Provide the (x, y) coordinate of the cell's center where the given text is located.  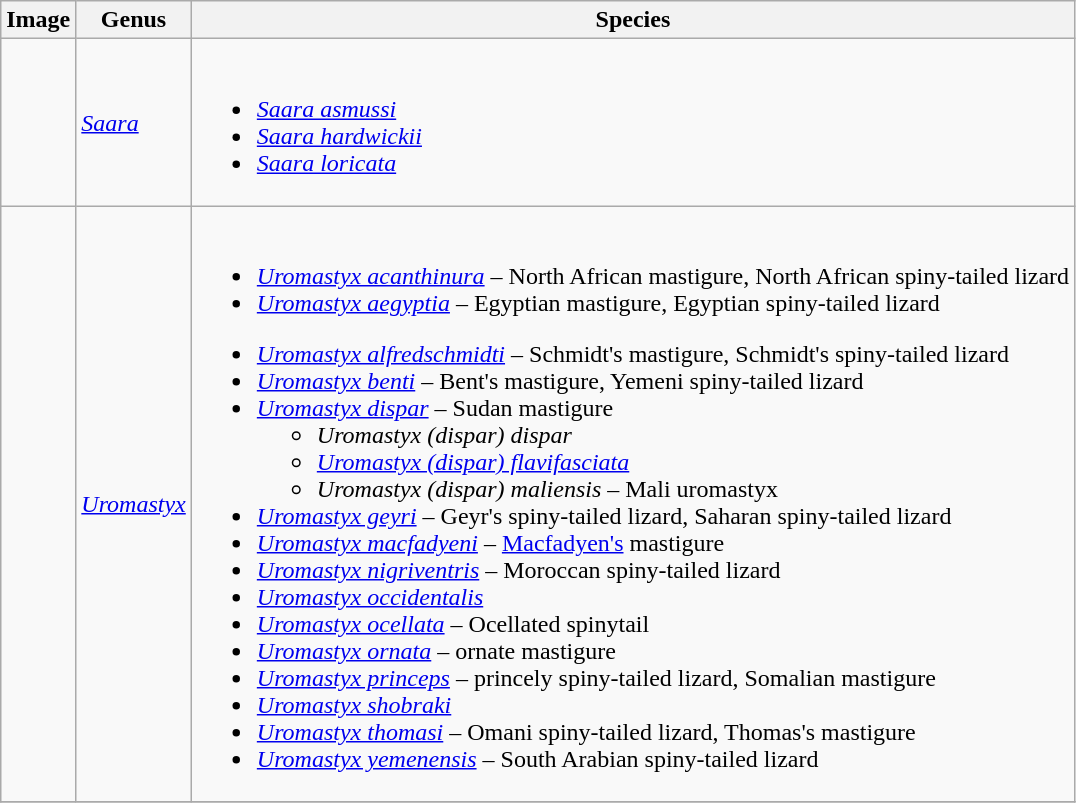
Saara asmussi Saara hardwickii Saara loricata (632, 122)
Saara (134, 122)
Species (632, 20)
Uromastyx (134, 504)
Genus (134, 20)
Image (38, 20)
